Capture the cell that displays the provided text and extract its (x, y) central coordinate. 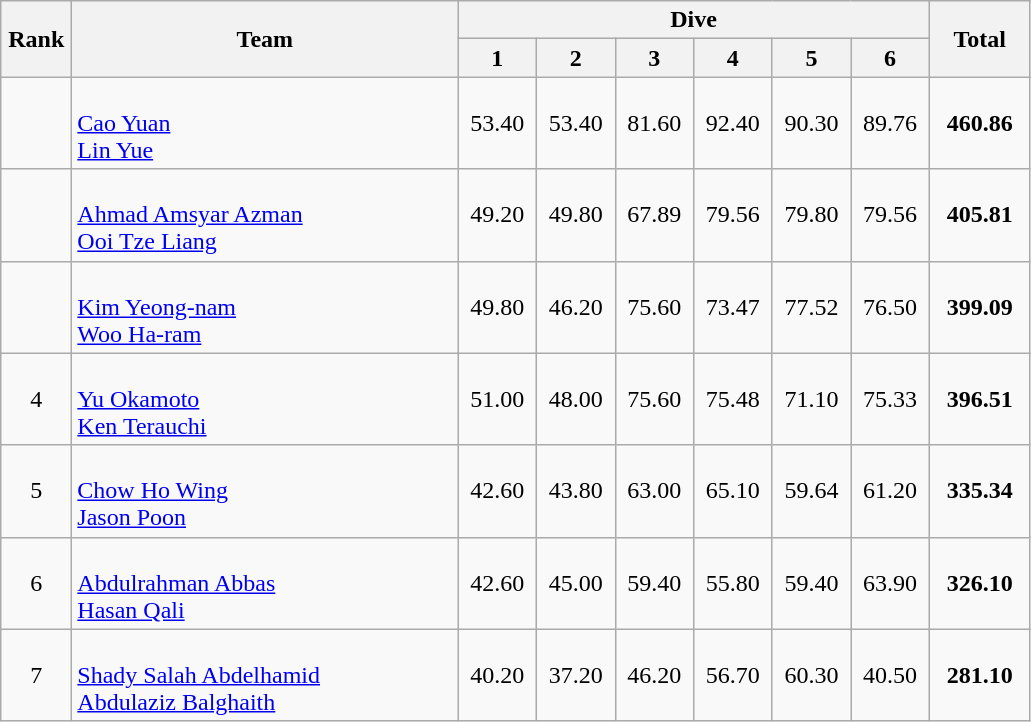
40.50 (890, 675)
77.52 (812, 307)
396.51 (980, 399)
2 (576, 58)
49.20 (498, 215)
55.80 (734, 583)
7 (36, 675)
43.80 (576, 491)
76.50 (890, 307)
460.86 (980, 123)
Abdulrahman AbbasHasan Qali (265, 583)
92.40 (734, 123)
326.10 (980, 583)
1 (498, 58)
60.30 (812, 675)
399.09 (980, 307)
79.80 (812, 215)
75.33 (890, 399)
Shady Salah AbdelhamidAbdulaziz Balghaith (265, 675)
Chow Ho WingJason Poon (265, 491)
45.00 (576, 583)
71.10 (812, 399)
3 (654, 58)
405.81 (980, 215)
Dive (694, 20)
Kim Yeong-namWoo Ha-ram (265, 307)
90.30 (812, 123)
Ahmad Amsyar AzmanOoi Tze Liang (265, 215)
40.20 (498, 675)
Team (265, 39)
56.70 (734, 675)
63.00 (654, 491)
Rank (36, 39)
Yu OkamotoKen Terauchi (265, 399)
73.47 (734, 307)
67.89 (654, 215)
Total (980, 39)
51.00 (498, 399)
81.60 (654, 123)
281.10 (980, 675)
Cao YuanLin Yue (265, 123)
65.10 (734, 491)
61.20 (890, 491)
75.48 (734, 399)
89.76 (890, 123)
335.34 (980, 491)
59.64 (812, 491)
63.90 (890, 583)
37.20 (576, 675)
48.00 (576, 399)
